Output the [X, Y] coordinate of the center of the cell containing the given text.  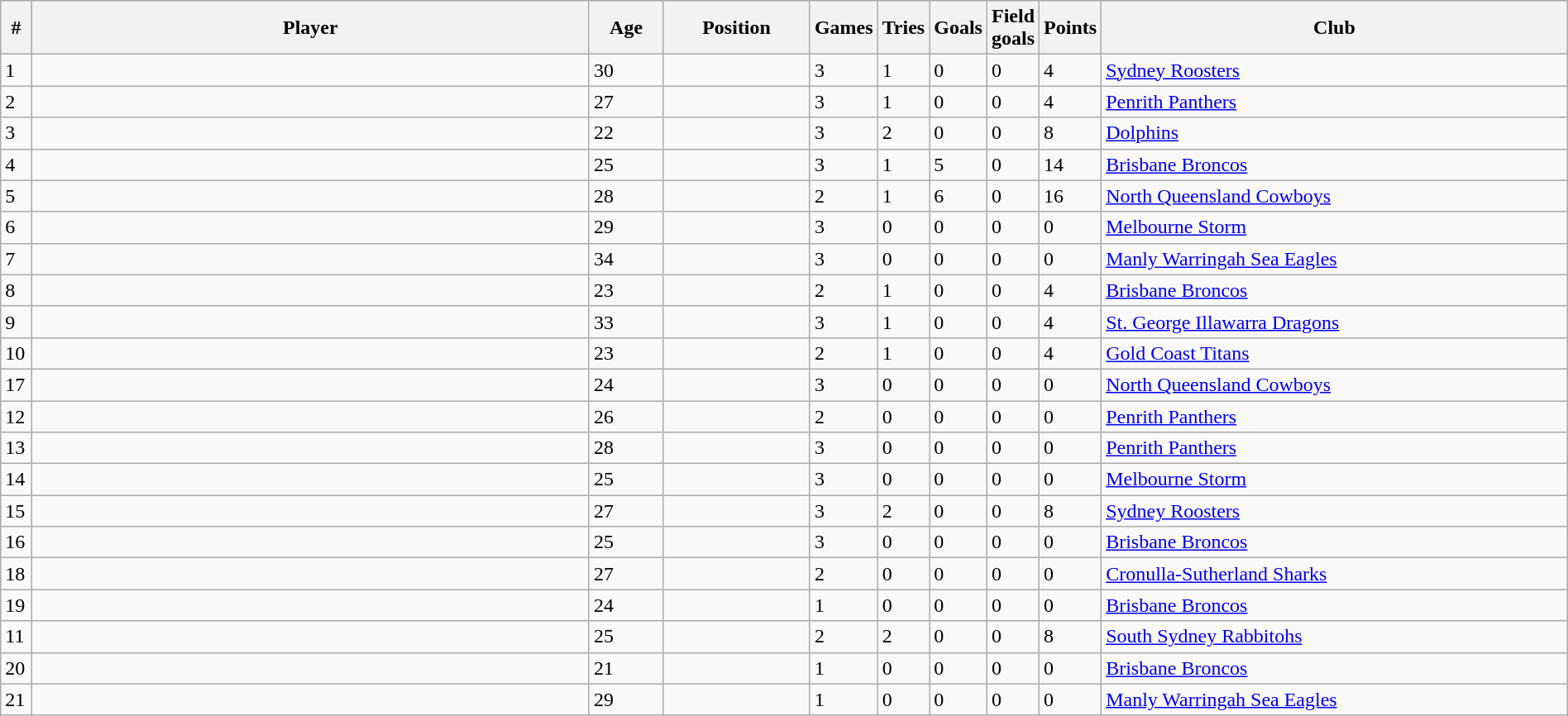
15 [17, 511]
Cronulla-Sutherland Sharks [1335, 574]
13 [17, 448]
Player [310, 28]
Field goals [1012, 28]
19 [17, 605]
7 [17, 259]
9 [17, 322]
Games [844, 28]
South Sydney Rabbitohs [1335, 637]
Goals [958, 28]
Points [1070, 28]
Dolphins [1335, 133]
11 [17, 637]
20 [17, 668]
12 [17, 416]
17 [17, 384]
33 [625, 322]
# [17, 28]
30 [625, 70]
Position [737, 28]
34 [625, 259]
Tries [903, 28]
Gold Coast Titans [1335, 353]
22 [625, 133]
18 [17, 574]
St. George Illawarra Dragons [1335, 322]
Club [1335, 28]
10 [17, 353]
26 [625, 416]
Age [625, 28]
